Return the [x, y] coordinate for the center point of the cell that contains the specified text.  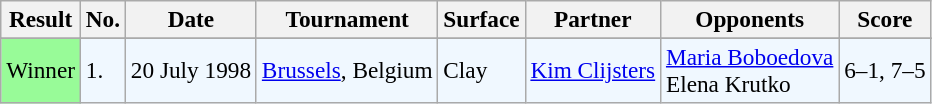
Partner [593, 19]
Winner [41, 70]
Brussels, Belgium [346, 70]
Score [885, 19]
No. [102, 19]
Clay [482, 70]
Kim Clijsters [593, 70]
Result [41, 19]
Tournament [346, 19]
1. [102, 70]
Date [190, 19]
Opponents [750, 19]
Maria Boboedova Elena Krutko [750, 70]
Surface [482, 19]
20 July 1998 [190, 70]
6–1, 7–5 [885, 70]
